From the cell containing the given text, extract its center point as [X, Y] coordinate. 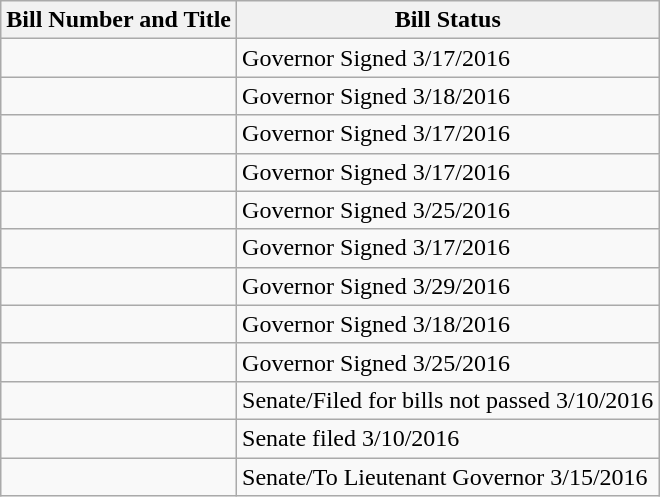
Senate filed 3/10/2016 [448, 438]
Bill Number and Title [119, 20]
Governor Signed 3/29/2016 [448, 286]
Senate/Filed for bills not passed 3/10/2016 [448, 400]
Senate/To Lieutenant Governor 3/15/2016 [448, 477]
Bill Status [448, 20]
